Scan for the cell matching the given text and deliver its (x, y) coordinate at center. 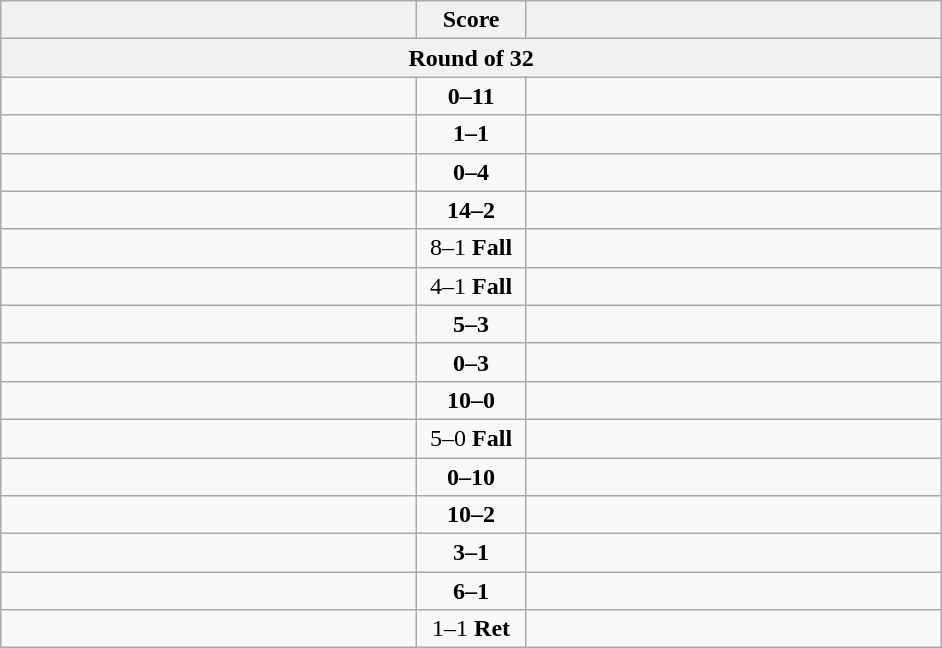
8–1 Fall (472, 248)
0–3 (472, 362)
Round of 32 (472, 58)
0–4 (472, 172)
1–1 (472, 134)
10–0 (472, 400)
1–1 Ret (472, 629)
0–10 (472, 477)
14–2 (472, 210)
Score (472, 20)
0–11 (472, 96)
5–3 (472, 324)
6–1 (472, 591)
5–0 Fall (472, 438)
3–1 (472, 553)
4–1 Fall (472, 286)
10–2 (472, 515)
